Identify which cell holds the provided text, then report its [x, y] central coordinate. 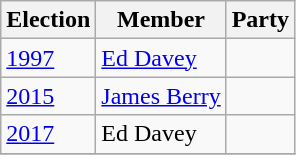
1997 [48, 58]
Party [260, 20]
Member [161, 20]
2017 [48, 134]
James Berry [161, 96]
2015 [48, 96]
Election [48, 20]
